Scan for the cell matching the given text and deliver its (x, y) coordinate at center. 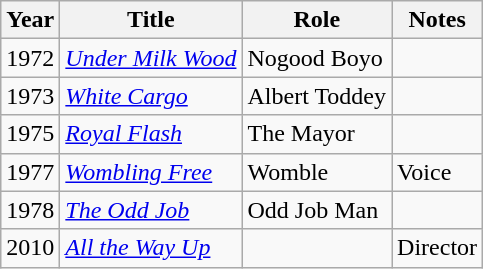
1975 (30, 134)
2010 (30, 248)
Voice (438, 172)
1978 (30, 210)
Womble (317, 172)
Notes (438, 20)
Title (151, 20)
White Cargo (151, 96)
The Odd Job (151, 210)
1973 (30, 96)
Director (438, 248)
Odd Job Man (317, 210)
Nogood Boyo (317, 58)
Under Milk Wood (151, 58)
Wombling Free (151, 172)
Role (317, 20)
Royal Flash (151, 134)
All the Way Up (151, 248)
Year (30, 20)
1977 (30, 172)
1972 (30, 58)
Albert Toddey (317, 96)
The Mayor (317, 134)
